Detect which cell encompasses the target text, then output its [X, Y] center coordinate. 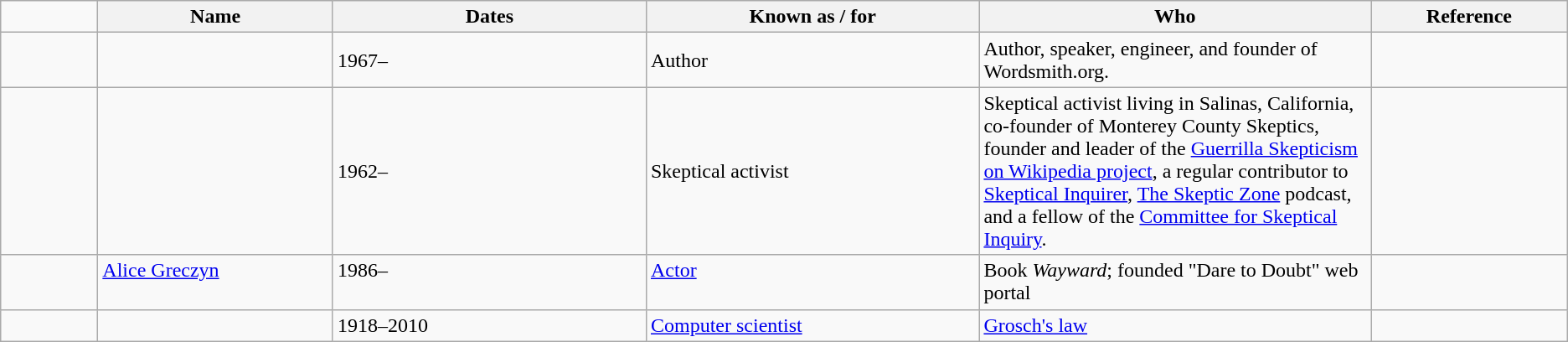
Author [812, 60]
Grosch's law [1175, 325]
Actor [812, 282]
Book Wayward; founded "Dare to Doubt" web portal [1175, 282]
Dates [489, 17]
Who [1175, 17]
Skeptical activist [812, 171]
Known as / for [812, 17]
1967– [489, 60]
1962– [489, 171]
Author, speaker, engineer, and founder of Wordsmith.org. [1175, 60]
1918–2010 [489, 325]
Reference [1469, 17]
1986– [489, 282]
Alice Greczyn [216, 282]
Computer scientist [812, 325]
Name [216, 17]
